Scan for the cell matching the given text and deliver its (X, Y) coordinate at center. 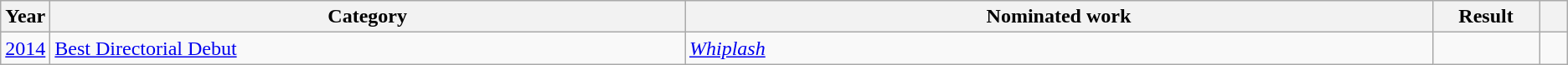
Nominated work (1059, 17)
Category (368, 17)
Result (1486, 17)
Year (25, 17)
2014 (25, 48)
Whiplash (1059, 48)
Best Directorial Debut (368, 48)
